For the text-containing cell, return its midpoint in [x, y] coordinate format. 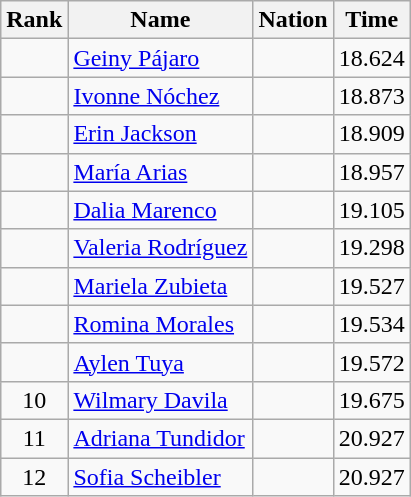
Time [372, 20]
19.105 [372, 210]
18.957 [372, 172]
10 [34, 400]
12 [34, 477]
Nation [293, 20]
Erin Jackson [160, 134]
Sofia Scheibler [160, 477]
Romina Morales [160, 324]
Aylen Tuya [160, 362]
Ivonne Nóchez [160, 96]
19.675 [372, 400]
18.909 [372, 134]
Mariela Zubieta [160, 286]
19.527 [372, 286]
Rank [34, 20]
Geiny Pájaro [160, 58]
19.572 [372, 362]
18.873 [372, 96]
Adriana Tundidor [160, 438]
María Arias [160, 172]
Dalia Marenco [160, 210]
19.534 [372, 324]
Wilmary Davila [160, 400]
11 [34, 438]
Name [160, 20]
Valeria Rodríguez [160, 248]
18.624 [372, 58]
19.298 [372, 248]
